Return the [X, Y] coordinate for the center point of the cell that contains the specified text.  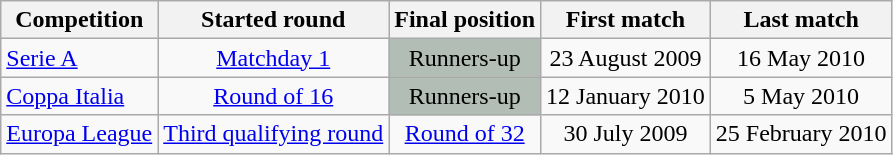
12 January 2010 [626, 96]
Matchday 1 [274, 58]
5 May 2010 [801, 96]
Third qualifying round [274, 134]
30 July 2009 [626, 134]
Serie A [80, 58]
Final position [465, 20]
23 August 2009 [626, 58]
Round of 16 [274, 96]
16 May 2010 [801, 58]
Round of 32 [465, 134]
Europa League [80, 134]
Coppa Italia [80, 96]
Started round [274, 20]
Last match [801, 20]
First match [626, 20]
25 February 2010 [801, 134]
Competition [80, 20]
